Locate the cell with the specified text and output its [x, y] center coordinate. 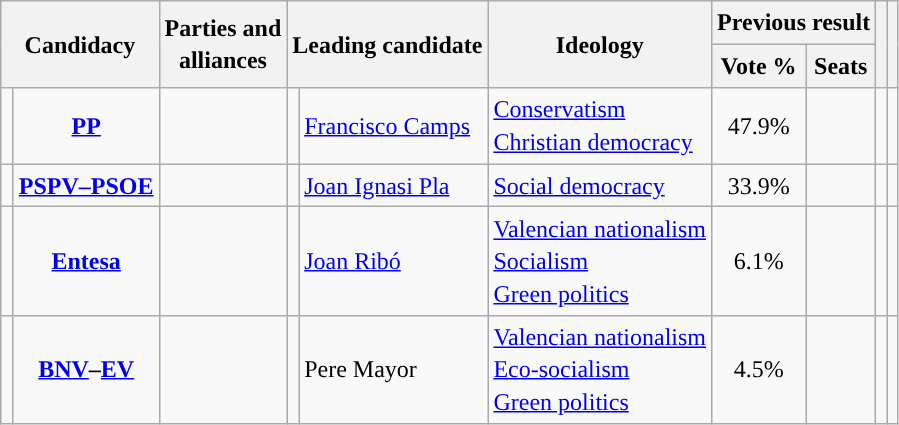
4.5% [759, 369]
Leading candidate [388, 44]
Social democracy [600, 186]
Parties andalliances [223, 44]
Valencian nationalismEco-socialismGreen politics [600, 369]
Previous result [794, 22]
33.9% [759, 186]
PP [86, 126]
Francisco Camps [394, 126]
ConservatismChristian democracy [600, 126]
6.1% [759, 261]
Valencian nationalismSocialismGreen politics [600, 261]
Entesa [86, 261]
Candidacy [80, 44]
BNV–EV [86, 369]
Seats [841, 66]
Joan Ignasi Pla [394, 186]
PSPV–PSOE [86, 186]
47.9% [759, 126]
Joan Ribó [394, 261]
Vote % [759, 66]
Pere Mayor [394, 369]
Ideology [600, 44]
